Provide the (x, y) coordinate of the cell's center where the given text is located.  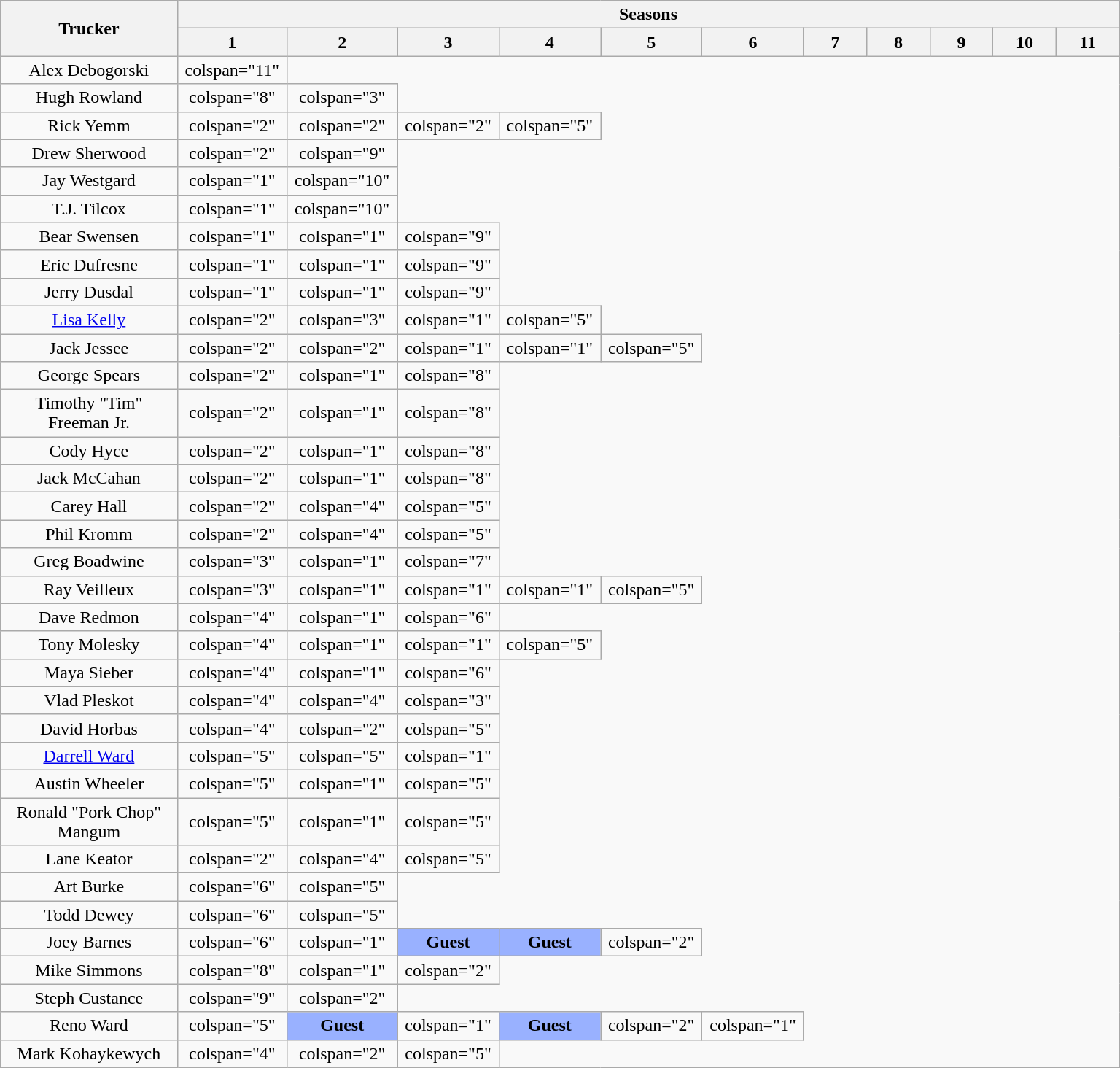
1 (232, 42)
Jack Jessee (89, 348)
Ronald "Pork Chop" Mangum (89, 821)
6 (752, 42)
Darrell Ward (89, 756)
David Horbas (89, 728)
Art Burke (89, 887)
Drew Sherwood (89, 153)
Jack McCahan (89, 479)
colspan="7" (448, 562)
Timothy "Tim" Freeman Jr. (89, 413)
Lisa Kelly (89, 320)
Dave Redmon (89, 617)
11 (1088, 42)
Hugh Rowland (89, 98)
Alex Debogorski (89, 70)
5 (652, 42)
Trucker (89, 28)
George Spears (89, 376)
8 (898, 42)
Ray Veilleux (89, 589)
Carey Hall (89, 506)
Joey Barnes (89, 943)
Rick Yemm (89, 125)
7 (836, 42)
colspan="11" (232, 70)
Tony Molesky (89, 645)
9 (961, 42)
T.J. Tilcox (89, 209)
Jerry Dusdal (89, 292)
Vlad Pleskot (89, 700)
2 (341, 42)
Steph Custance (89, 998)
Seasons (648, 15)
Jay Westgard (89, 181)
10 (1025, 42)
Cody Hyce (89, 451)
Reno Ward (89, 1026)
Mark Kohaykewych (89, 1053)
Austin Wheeler (89, 783)
4 (550, 42)
3 (448, 42)
Lane Keator (89, 859)
Maya Sieber (89, 673)
Bear Swensen (89, 236)
Greg Boadwine (89, 562)
Todd Dewey (89, 915)
Mike Simmons (89, 970)
Eric Dufresne (89, 264)
Phil Kromm (89, 534)
